Find where the given text appears and provide that cell's center as [x, y] coordinate. 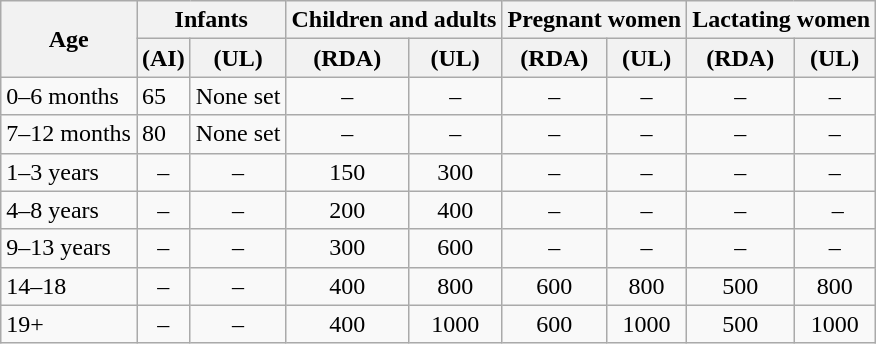
Infants [210, 20]
4–8 years [69, 210]
65 [163, 96]
Pregnant women [594, 20]
150 [347, 172]
Lactating women [782, 20]
200 [347, 210]
14–18 [69, 286]
1–3 years [69, 172]
(AI) [163, 58]
9–13 years [69, 248]
80 [163, 134]
Children and adults [394, 20]
7–12 months [69, 134]
0–6 months [69, 96]
Age [69, 39]
19+ [69, 324]
